Detect which cell encompasses the target text, then output its (x, y) center coordinate. 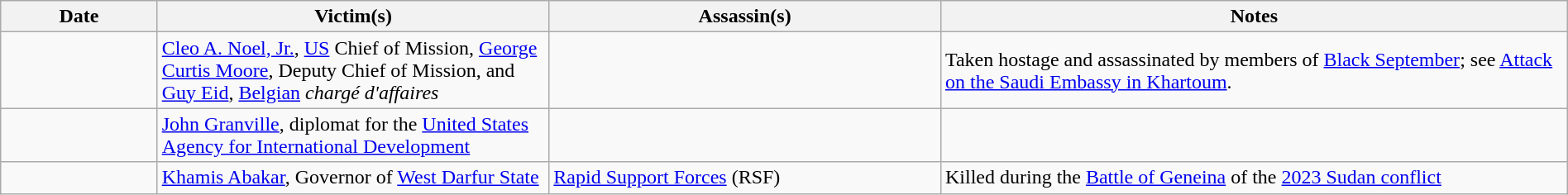
Rapid Support Forces (RSF) (745, 178)
Taken hostage and assassinated by members of Black September; see Attack on the Saudi Embassy in Khartoum. (1254, 70)
Date (79, 17)
John Granville, diplomat for the United States Agency for International Development (353, 136)
Khamis Abakar, Governor of West Darfur State (353, 178)
Killed during the Battle of Geneina of the 2023 Sudan conflict (1254, 178)
Cleo A. Noel, Jr., US Chief of Mission, George Curtis Moore, Deputy Chief of Mission, and Guy Eid, Belgian chargé d'affaires (353, 70)
Notes (1254, 17)
Victim(s) (353, 17)
Assassin(s) (745, 17)
